Capture the cell that displays the provided text and extract its [X, Y] central coordinate. 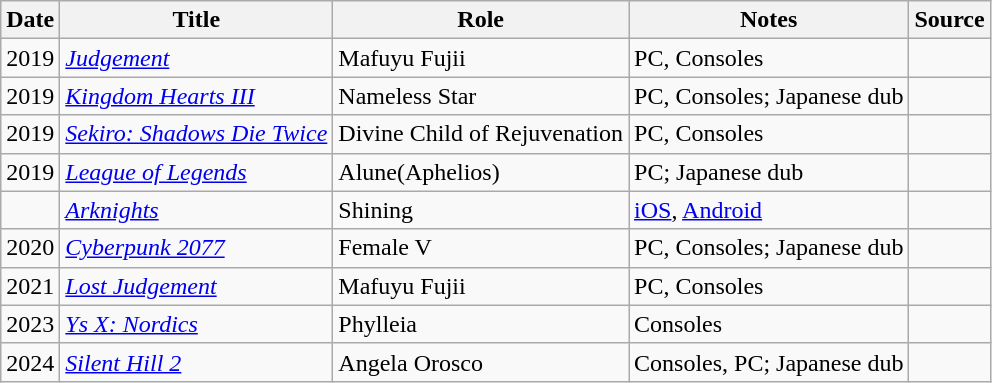
Sekiro: Shadows Die Twice [196, 134]
Arknights [196, 210]
Notes [769, 20]
Nameless Star [481, 96]
2020 [30, 248]
Cyberpunk 2077 [196, 248]
PC; Japanese dub [769, 172]
Judgement [196, 58]
Angela Orosco [481, 362]
Phylleia [481, 324]
Kingdom Hearts III [196, 96]
Divine Child of Rejuvenation [481, 134]
2024 [30, 362]
Consoles, PC; Japanese dub [769, 362]
Title [196, 20]
Shining [481, 210]
Ys X: Nordics [196, 324]
iOS, Android [769, 210]
Female V [481, 248]
League of Legends [196, 172]
Alune(Aphelios) [481, 172]
Source [950, 20]
Consoles [769, 324]
Role [481, 20]
Silent Hill 2 [196, 362]
Date [30, 20]
Lost Judgement [196, 286]
2023 [30, 324]
2021 [30, 286]
